Scan for the cell matching the given text and deliver its (x, y) coordinate at center. 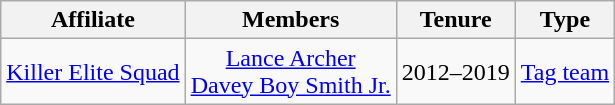
Type (564, 20)
Killer Elite Squad (93, 72)
Tenure (456, 20)
Members (290, 20)
Affiliate (93, 20)
2012–2019 (456, 72)
Tag team (564, 72)
Lance ArcherDavey Boy Smith Jr. (290, 72)
